Return the [X, Y] coordinate for the center point of the cell that contains the specified text.  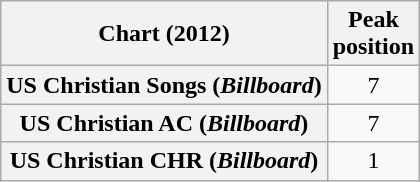
1 [373, 161]
US Christian AC (Billboard) [164, 123]
Chart (2012) [164, 34]
US Christian CHR (Billboard) [164, 161]
US Christian Songs (Billboard) [164, 85]
Peakposition [373, 34]
